Return (x, y) of the center of cell containing provided text 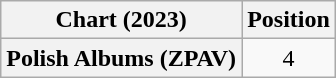
4 (289, 58)
Position (289, 20)
Chart (2023) (122, 20)
Polish Albums (ZPAV) (122, 58)
